Return (X, Y) of the center of cell containing provided text 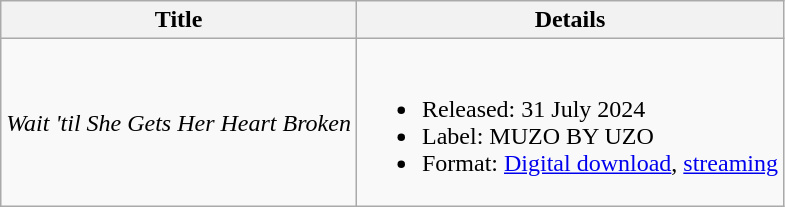
Details (570, 20)
Title (179, 20)
Wait 'til She Gets Her Heart Broken (179, 122)
Released: 31 July 2024Label: MUZO BY UZOFormat: Digital download, streaming (570, 122)
